For the text-containing cell, return its midpoint in (X, Y) coordinate format. 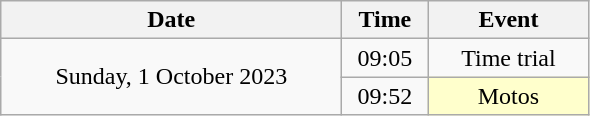
Date (172, 20)
Event (508, 20)
09:05 (385, 58)
Motos (508, 96)
09:52 (385, 96)
Time (385, 20)
Sunday, 1 October 2023 (172, 77)
Time trial (508, 58)
